Detect which cell encompasses the target text, then output its (X, Y) center coordinate. 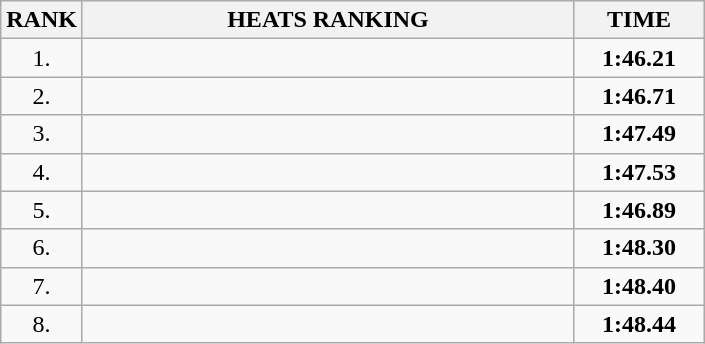
RANK (42, 20)
HEATS RANKING (328, 20)
7. (42, 286)
8. (42, 324)
6. (42, 248)
TIME (640, 20)
1:48.44 (640, 324)
1:46.71 (640, 96)
1:46.89 (640, 210)
1:47.53 (640, 172)
1:47.49 (640, 134)
1:48.30 (640, 248)
4. (42, 172)
3. (42, 134)
1:46.21 (640, 58)
1. (42, 58)
2. (42, 96)
5. (42, 210)
1:48.40 (640, 286)
